Output the [X, Y] coordinate of the center of the cell containing the given text.  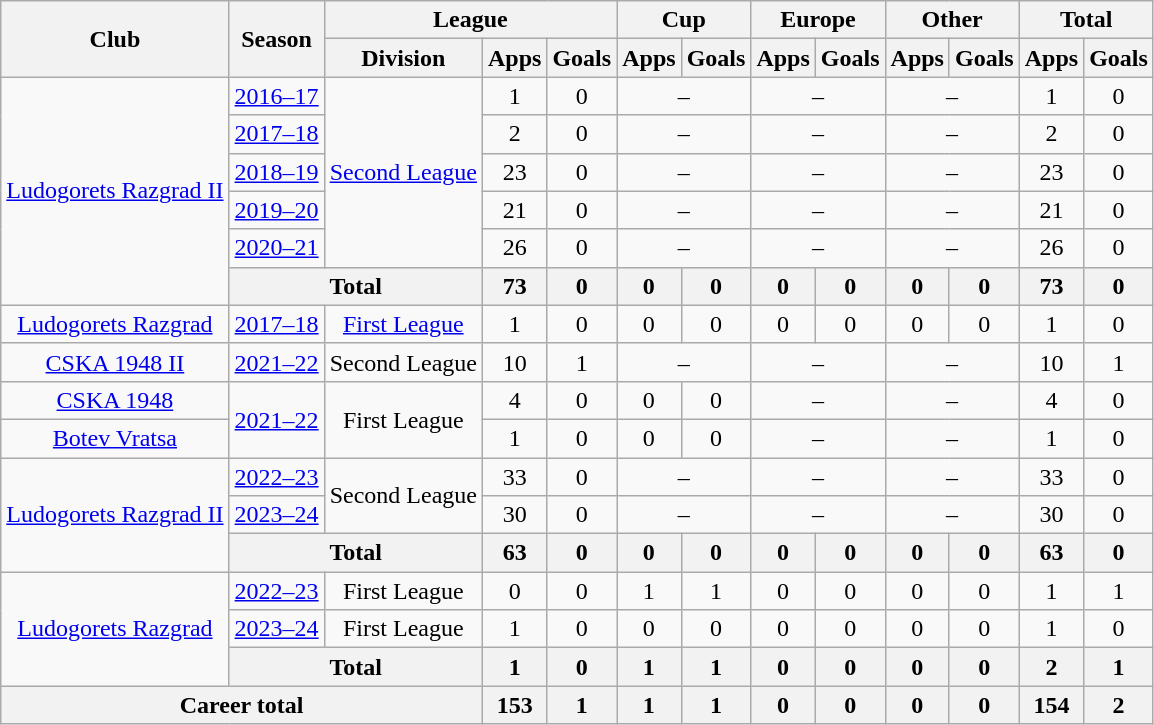
Cup [684, 20]
CSKA 1948 II [115, 362]
Division [403, 58]
153 [514, 705]
League [470, 20]
2016–17 [276, 96]
2020–21 [276, 248]
Europe [818, 20]
Other [952, 20]
CSKA 1948 [115, 400]
2018–19 [276, 172]
Botev Vratsa [115, 438]
Career total [242, 705]
2019–20 [276, 210]
154 [1051, 705]
Season [276, 39]
Club [115, 39]
